Search for the cell housing the specified text and yield its (x, y) center coordinate. 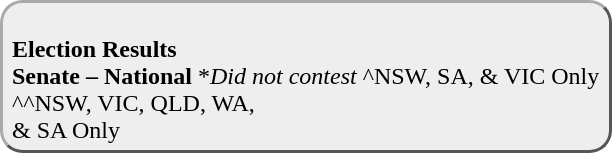
Election Results Senate – National *Did not contest ^NSW, SA, & VIC Only^^NSW, VIC, QLD, WA, & SA Only (305, 77)
